Determine the (X, Y) coordinate at the center of the cell enclosing the given text.  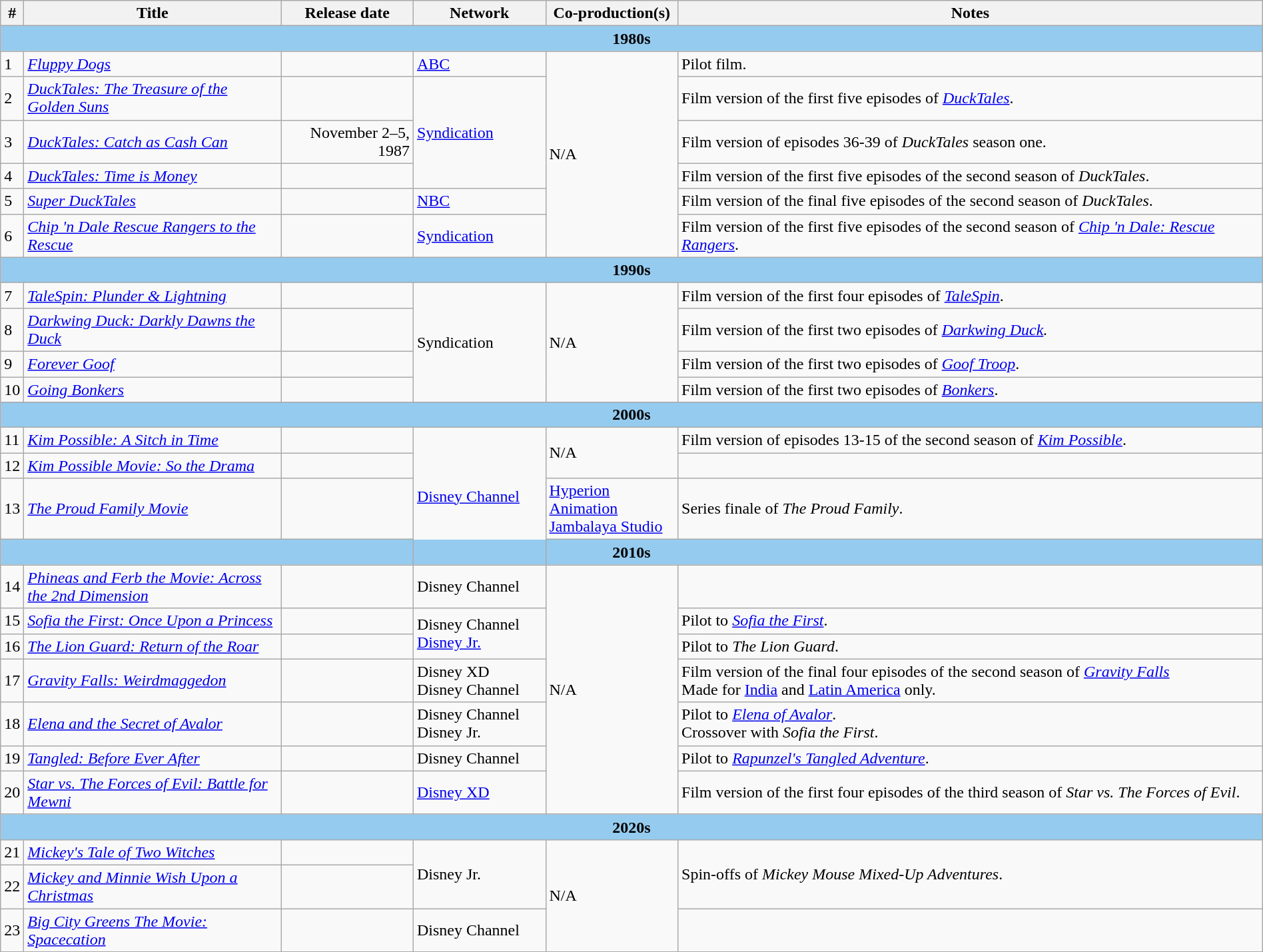
20 (12, 793)
DuckTales: Time is Money (153, 176)
Kim Possible: A Sitch in Time (153, 440)
1980s (631, 39)
Forever Goof (153, 364)
Super DuckTales (153, 201)
16 (12, 646)
The Lion Guard: Return of the Roar (153, 646)
8 (12, 329)
6 (12, 236)
2010s (631, 552)
DuckTales: The Treasure of the Golden Suns (153, 99)
# (12, 13)
ABC (480, 64)
Disney Jr. (480, 874)
Chip 'n Dale Rescue Rangers to the Rescue (153, 236)
Film version of the first five episodes of the second season of DuckTales. (971, 176)
2020s (631, 827)
4 (12, 176)
Film version of episodes 36-39 of DuckTales season one. (971, 141)
Film version of the first two episodes of Bonkers. (971, 390)
1990s (631, 270)
22 (12, 886)
November 2–5, 1987 (348, 141)
Darkwing Duck: Darkly Dawns the Duck (153, 329)
10 (12, 390)
Network (480, 13)
Film version of episodes 13-15 of the second season of Kim Possible. (971, 440)
3 (12, 141)
19 (12, 758)
Going Bonkers (153, 390)
Pilot to Elena of Avalor.Crossover with Sofia the First. (971, 723)
Mickey's Tale of Two Witches (153, 852)
NBC (480, 201)
Film version of the first two episodes of Darkwing Duck. (971, 329)
12 (12, 466)
Pilot to Sofia the First. (971, 621)
Tangled: Before Ever After (153, 758)
Film version of the first five episodes of the second season of Chip 'n Dale: Rescue Rangers. (971, 236)
Film version of the first four episodes of the third season of Star vs. The Forces of Evil. (971, 793)
Big City Greens The Movie: Spacecation (153, 930)
Kim Possible Movie: So the Drama (153, 466)
Hyperion Animation Jambalaya Studio (612, 509)
1 (12, 64)
Series finale of The Proud Family. (971, 509)
Film version of the final four episodes of the second season of Gravity FallsMade for India and Latin America only. (971, 681)
14 (12, 586)
Notes (971, 13)
Disney XDDisney Channel (480, 681)
23 (12, 930)
Disney XD (480, 793)
5 (12, 201)
2 (12, 99)
13 (12, 509)
Mickey and Minnie Wish Upon a Christmas (153, 886)
Pilot to The Lion Guard. (971, 646)
15 (12, 621)
Pilot film. (971, 64)
Elena and the Secret of Avalor (153, 723)
Film version of the first five episodes of DuckTales. (971, 99)
DuckTales: Catch as Cash Can (153, 141)
11 (12, 440)
Film version of the first four episodes of TaleSpin. (971, 295)
TaleSpin: Plunder & Lightning (153, 295)
Spin-offs of Mickey Mouse Mixed-Up Adventures. (971, 874)
Co-production(s) (612, 13)
Release date (348, 13)
Film version of the first two episodes of Goof Troop. (971, 364)
Title (153, 13)
21 (12, 852)
9 (12, 364)
The Proud Family Movie (153, 509)
Star vs. The Forces of Evil: Battle for Mewni (153, 793)
Sofia the First: Once Upon a Princess (153, 621)
2000s (631, 415)
17 (12, 681)
Pilot to Rapunzel's Tangled Adventure. (971, 758)
7 (12, 295)
Film version of the final five episodes of the second season of DuckTales. (971, 201)
Gravity Falls: Weirdmaggedon (153, 681)
18 (12, 723)
Fluppy Dogs (153, 64)
Phineas and Ferb the Movie: Across the 2nd Dimension (153, 586)
